Return [x, y] of the center of cell containing provided text 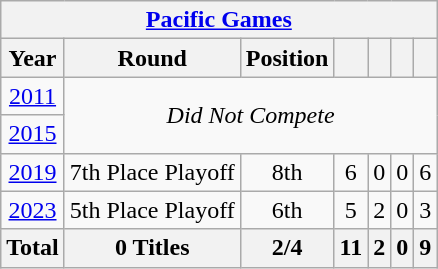
2019 [33, 172]
Round [152, 58]
2015 [33, 134]
Pacific Games [219, 20]
11 [351, 248]
Position [287, 58]
8th [287, 172]
2023 [33, 210]
Did Not Compete [250, 115]
5th Place Playoff [152, 210]
2011 [33, 96]
3 [426, 210]
2/4 [287, 248]
7th Place Playoff [152, 172]
Year [33, 58]
Total [33, 248]
6th [287, 210]
0 Titles [152, 248]
9 [426, 248]
5 [351, 210]
